Locate the cell with the specified text and output its (X, Y) center coordinate. 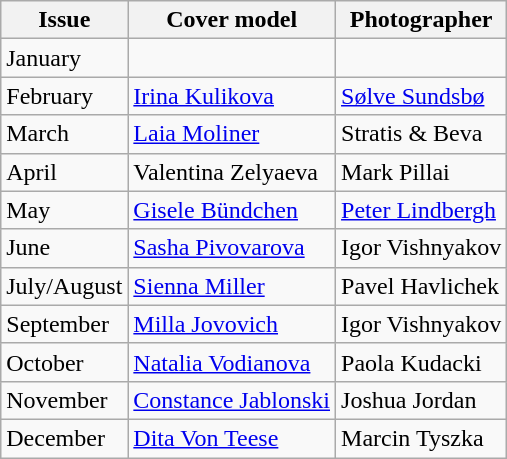
Peter Lindbergh (422, 210)
February (64, 96)
Cover model (232, 20)
Laia Moliner (232, 134)
Irina Kulikova (232, 96)
Natalia Vodianova (232, 362)
November (64, 400)
Valentina Zelyaeva (232, 172)
Constance Jablonski (232, 400)
Paola Kudacki (422, 362)
Mark Pillai (422, 172)
March (64, 134)
Issue (64, 20)
December (64, 438)
Marcin Tyszka (422, 438)
Joshua Jordan (422, 400)
Sølve Sundsbø (422, 96)
Pavel Havlichek (422, 286)
Photographer (422, 20)
Stratis & Beva (422, 134)
Sasha Pivovarova (232, 248)
April (64, 172)
October (64, 362)
September (64, 324)
Milla Jovovich (232, 324)
Dita Von Teese (232, 438)
May (64, 210)
January (64, 58)
Gisele Bündchen (232, 210)
July/August (64, 286)
Sienna Miller (232, 286)
June (64, 248)
